Pinpoint the cell where the given text exists, returning its [X, Y] midpoint coordinate. 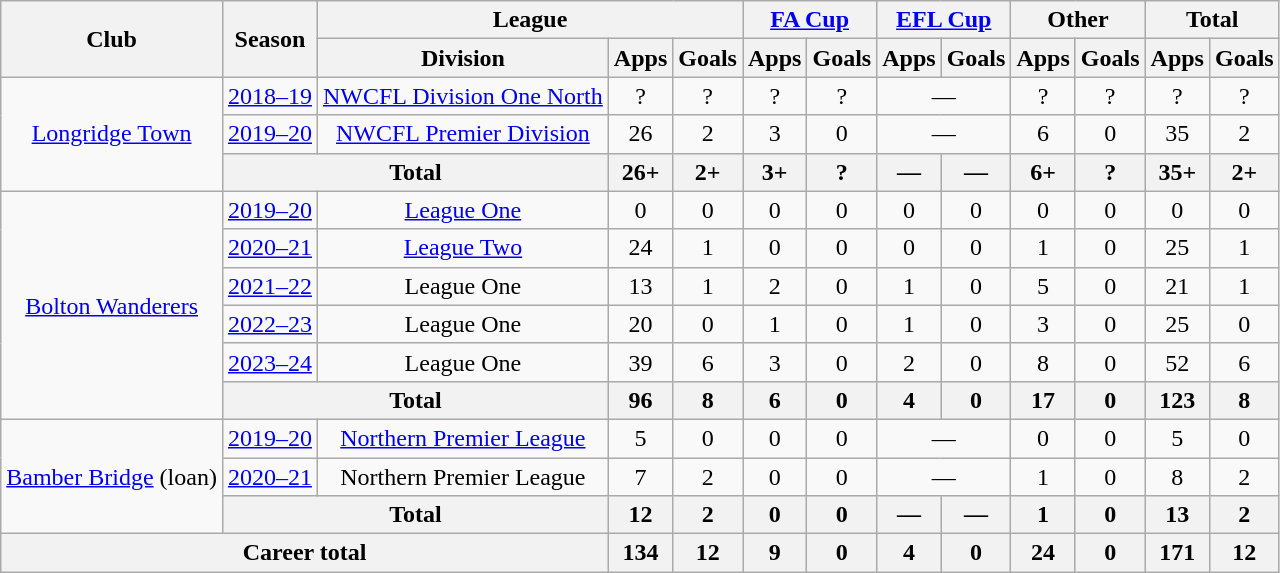
26 [640, 134]
35 [1177, 134]
League [530, 20]
2021–22 [270, 286]
7 [640, 477]
2022–23 [270, 324]
9 [774, 553]
6+ [1043, 172]
26+ [640, 172]
2023–24 [270, 362]
Bamber Bridge (loan) [112, 476]
NWCFL Premier Division [462, 134]
123 [1177, 400]
NWCFL Division One North [462, 96]
Club [112, 39]
League Two [462, 248]
20 [640, 324]
FA Cup [809, 20]
52 [1177, 362]
Season [270, 39]
3+ [774, 172]
Longridge Town [112, 134]
Career total [305, 553]
35+ [1177, 172]
EFL Cup [944, 20]
2018–19 [270, 96]
171 [1177, 553]
Other [1078, 20]
96 [640, 400]
Division [462, 58]
134 [640, 553]
21 [1177, 286]
17 [1043, 400]
39 [640, 362]
Bolton Wanderers [112, 305]
